Find where the given text appears and provide that cell's center as [X, Y] coordinate. 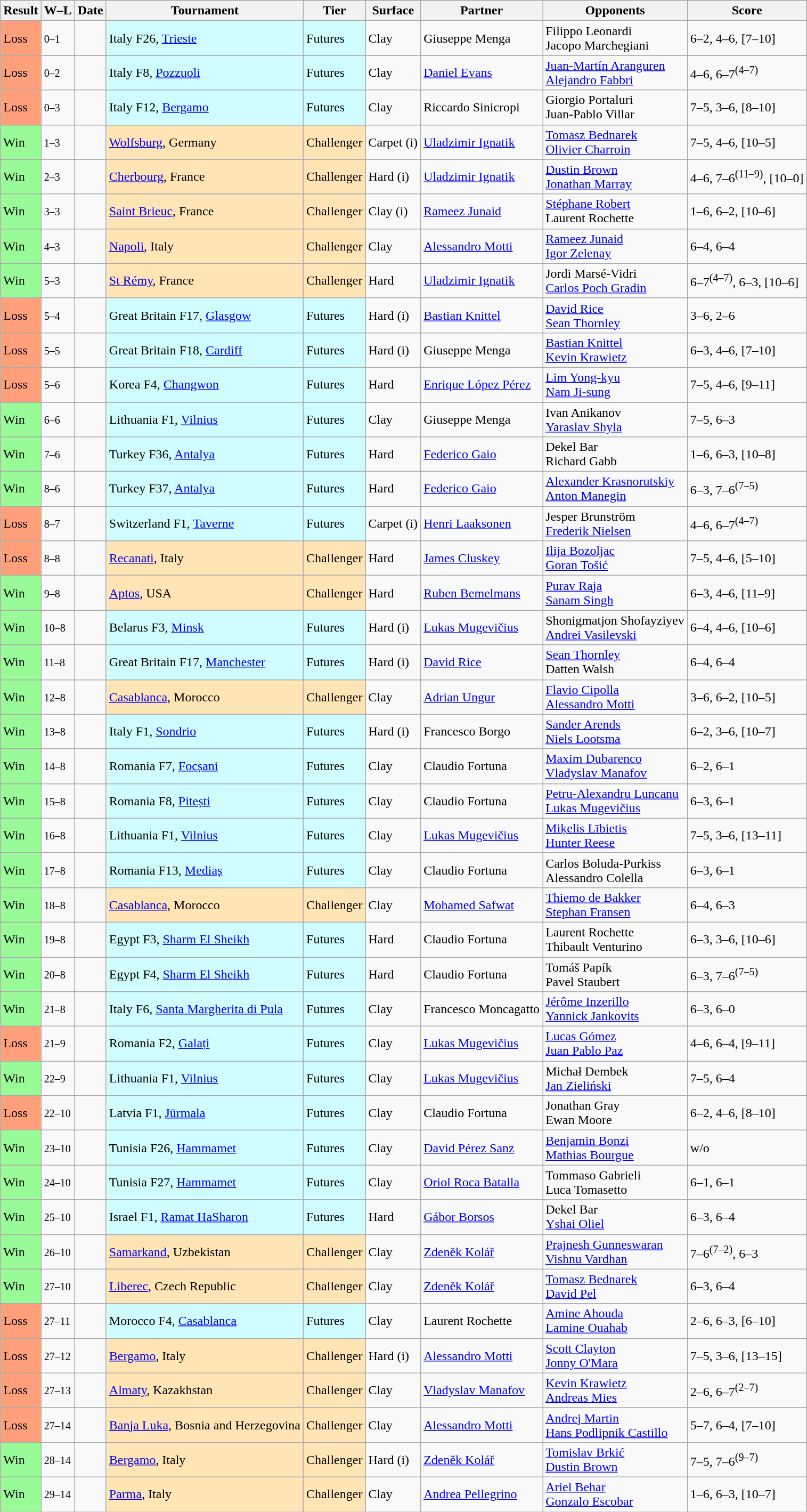
7–5, 3–6, [13–11] [747, 836]
Ilija Bozoljac Goran Tošić [615, 559]
Rameez Junaid [482, 211]
18–8 [58, 905]
8–6 [58, 489]
6–7(4–7), 6–3, [10–6] [747, 280]
Great Britain F17, Glasgow [205, 316]
Maxim Dubarenco Vladyslav Manafov [615, 766]
22–9 [58, 1079]
Benjamin Bonzi Mathias Bourgue [615, 1148]
Saint Brieuc, France [205, 211]
1–6, 6–2, [10–6] [747, 211]
Romania F13, Mediaș [205, 870]
Shonigmatjon Shofayziyev Andrei Vasilevski [615, 628]
5–3 [58, 280]
Liberec, Czech Republic [205, 1287]
7–5, 6–3 [747, 419]
Oriol Roca Batalla [482, 1182]
Tomasz Bednarek David Pel [615, 1287]
Michał Dembek Jan Zieliński [615, 1079]
Francesco Borgo [482, 731]
David Pérez Sanz [482, 1148]
Clay (i) [393, 211]
Aptos, USA [205, 593]
27–10 [58, 1287]
3–6, 6–2, [10–5] [747, 697]
Egypt F3, Sharm El Sheikh [205, 939]
Tomislav Brkić Dustin Brown [615, 1459]
23–10 [58, 1148]
21–8 [58, 1009]
1–3 [58, 142]
6–2, 6–1 [747, 766]
Gábor Borsos [482, 1217]
Francesco Moncagatto [482, 1009]
9–8 [58, 593]
20–8 [58, 974]
Surface [393, 11]
Jordi Marsé-Vidri Carlos Poch Gradin [615, 280]
Italy F6, Santa Margherita di Pula [205, 1009]
Samarkand, Uzbekistan [205, 1251]
26–10 [58, 1251]
6–6 [58, 419]
Ruben Bemelmans [482, 593]
0–2 [58, 72]
6–3, 4–6, [11–9] [747, 593]
6–4, 6–3 [747, 905]
17–8 [58, 870]
16–8 [58, 836]
2–3 [58, 177]
27–12 [58, 1356]
8–7 [58, 523]
Dekel Bar Richard Gabb [615, 454]
6–2, 4–6, [8–10] [747, 1113]
Turkey F36, Antalya [205, 454]
27–13 [58, 1390]
Sander Arends Niels Lootsma [615, 731]
6–1, 6–1 [747, 1182]
Date [91, 11]
Mohamed Safwat [482, 905]
Bastian Knittel Kevin Krawietz [615, 350]
Kevin Krawietz Andreas Mies [615, 1390]
Turkey F37, Antalya [205, 489]
Partner [482, 11]
Italy F8, Pozzuoli [205, 72]
Opponents [615, 11]
5–5 [58, 350]
Recanati, Italy [205, 559]
Tier [335, 11]
6–2, 3–6, [10–7] [747, 731]
Sean Thornley Datten Walsh [615, 662]
25–10 [58, 1217]
Tunisia F26, Hammamet [205, 1148]
Tomasz Bednarek Olivier Charroin [615, 142]
Amine Ahouda Lamine Ouahab [615, 1321]
Latvia F1, Jūrmala [205, 1113]
Laurent Rochette [482, 1321]
Tomáš Papík Pavel Staubert [615, 974]
21–9 [58, 1044]
0–1 [58, 38]
3–3 [58, 211]
Korea F4, Changwon [205, 385]
1–6, 6–3, [10–8] [747, 454]
Morocco F4, Casablanca [205, 1321]
6–2, 4–6, [7–10] [747, 38]
2–6, 6–7(2–7) [747, 1390]
Henri Laaksonen [482, 523]
Scott Clayton Jonny O'Mara [615, 1356]
Flavio Cipolla Alessandro Motti [615, 697]
29–14 [58, 1494]
Great Britain F18, Cardiff [205, 350]
6–4, 4–6, [10–6] [747, 628]
Italy F1, Sondrio [205, 731]
Carlos Boluda-Purkiss Alessandro Colella [615, 870]
7–6 [58, 454]
3–6, 2–6 [747, 316]
Cherbourg, France [205, 177]
Tunisia F27, Hammamet [205, 1182]
Romania F7, Focșani [205, 766]
St Rémy, France [205, 280]
2–6, 6–3, [6–10] [747, 1321]
Switzerland F1, Taverne [205, 523]
Ivan Anikanov Yaraslav Shyla [615, 419]
7–5, 4–6, [10–5] [747, 142]
Purav Raja Sanam Singh [615, 593]
Romania F2, Galați [205, 1044]
27–11 [58, 1321]
28–14 [58, 1459]
5–4 [58, 316]
Andrej Martin Hans Podlipnik Castillo [615, 1425]
Jonathan Gray Ewan Moore [615, 1113]
Result [21, 11]
Filippo Leonardi Jacopo Marchegiani [615, 38]
Laurent Rochette Thibault Venturino [615, 939]
7–5, 4–6, [5–10] [747, 559]
Score [747, 11]
Stéphane Robert Laurent Rochette [615, 211]
10–8 [58, 628]
David Rice [482, 662]
Israel F1, Ramat HaSharon [205, 1217]
Parma, Italy [205, 1494]
27–14 [58, 1425]
15–8 [58, 801]
7–5, 3–6, [8–10] [747, 108]
Jérôme Inzerillo Yannick Jankovits [615, 1009]
Jesper Brunström Frederik Nielsen [615, 523]
Banja Luka, Bosnia and Herzegovina [205, 1425]
4–3 [58, 246]
8–8 [58, 559]
Wolfsburg, Germany [205, 142]
1–6, 6–3, [10–7] [747, 1494]
6–3, 6–0 [747, 1009]
Prajnesh Gunneswaran Vishnu Vardhan [615, 1251]
W–L [58, 11]
4–6, 6–4, [9–11] [747, 1044]
Dekel Bar Yshai Oliel [615, 1217]
James Cluskey [482, 559]
11–8 [58, 662]
Riccardo Sinicropi [482, 108]
Daniel Evans [482, 72]
7–5, 7–6(9–7) [747, 1459]
0–3 [58, 108]
12–8 [58, 697]
19–8 [58, 939]
Italy F26, Trieste [205, 38]
Italy F12, Bergamo [205, 108]
Romania F8, Pitești [205, 801]
Enrique López Pérez [482, 385]
Lim Yong-kyu Nam Ji-sung [615, 385]
7–5, 4–6, [9–11] [747, 385]
22–10 [58, 1113]
Andrea Pellegrino [482, 1494]
Thiemo de Bakker Stephan Fransen [615, 905]
Adrian Ungur [482, 697]
David Rice Sean Thornley [615, 316]
4–6, 7–6(11–9), [10–0] [747, 177]
7–5, 3–6, [13–15] [747, 1356]
Juan-Martín Aranguren Alejandro Fabbri [615, 72]
6–3, 3–6, [10–6] [747, 939]
Dustin Brown Jonathan Marray [615, 177]
Giorgio Portaluri Juan-Pablo Villar [615, 108]
Egypt F4, Sharm El Sheikh [205, 974]
Lucas Gómez Juan Pablo Paz [615, 1044]
6–3, 4–6, [7–10] [747, 350]
7–5, 6–4 [747, 1079]
Belarus F3, Minsk [205, 628]
Bastian Knittel [482, 316]
Tommaso Gabrieli Luca Tomasetto [615, 1182]
Alexander Krasnorutskiy Anton Manegin [615, 489]
Napoli, Italy [205, 246]
7–6(7–2), 6–3 [747, 1251]
Ariel Behar Gonzalo Escobar [615, 1494]
Rameez Junaid Igor Zelenay [615, 246]
Great Britain F17, Manchester [205, 662]
14–8 [58, 766]
w/o [747, 1148]
Vladyslav Manafov [482, 1390]
Miķelis Lībietis Hunter Reese [615, 836]
Tournament [205, 11]
5–7, 6–4, [7–10] [747, 1425]
Petru-Alexandru Luncanu Lukas Mugevičius [615, 801]
24–10 [58, 1182]
Almaty, Kazakhstan [205, 1390]
13–8 [58, 731]
5–6 [58, 385]
